Search for the cell housing the specified text and yield its [x, y] center coordinate. 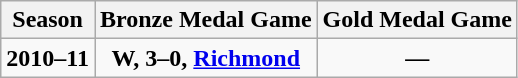
Gold Medal Game [417, 20]
Bronze Medal Game [206, 20]
2010–11 [48, 58]
Season [48, 20]
— [417, 58]
W, 3–0, Richmond [206, 58]
